Extract the (x, y) coordinate from the center of the cell holding the provided text.  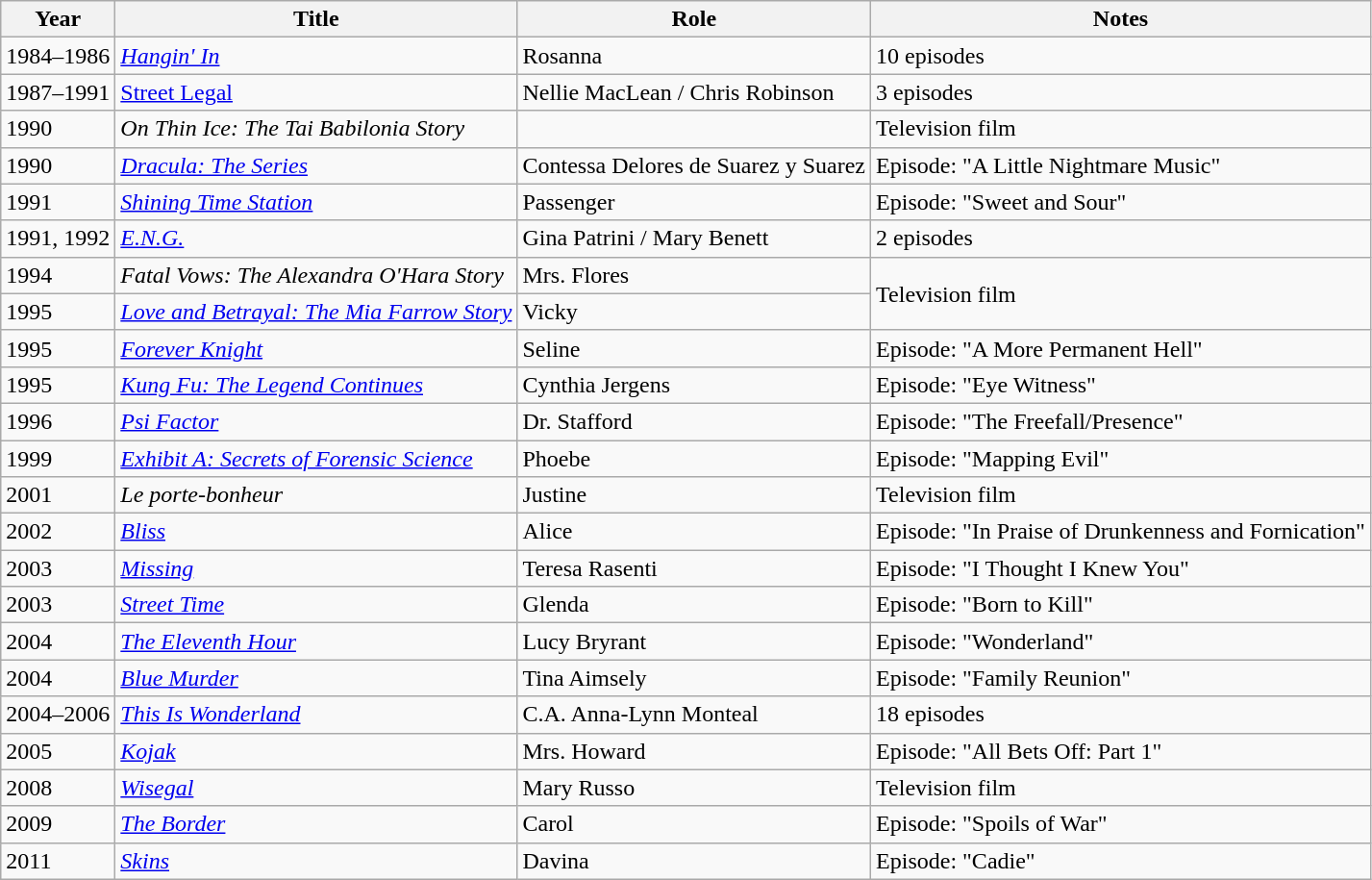
Blue Murder (316, 678)
Role (694, 19)
Episode: "All Bets Off: Part 1" (1121, 751)
Episode: "Cadie" (1121, 861)
Dracula: The Series (316, 165)
Phoebe (694, 459)
10 episodes (1121, 56)
Title (316, 19)
Seline (694, 348)
Exhibit A: Secrets of Forensic Science (316, 459)
Passenger (694, 202)
On Thin Ice: The Tai Babilonia Story (316, 129)
Street Legal (316, 92)
Episode: "In Praise of Drunkenness and Fornication" (1121, 532)
Kung Fu: The Legend Continues (316, 385)
Contessa Delores de Suarez y Suarez (694, 165)
Episode: "Born to Kill" (1121, 605)
2002 (58, 532)
Fatal Vows: The Alexandra O'Hara Story (316, 275)
Mrs. Howard (694, 751)
Lucy Bryrant (694, 641)
Hangin' In (316, 56)
Episode: "A More Permanent Hell" (1121, 348)
2005 (58, 751)
2001 (58, 495)
Tina Aimsely (694, 678)
Shining Time Station (316, 202)
Episode: "A Little Nightmare Music" (1121, 165)
Skins (316, 861)
Davina (694, 861)
Gina Patrini / Mary Benett (694, 239)
3 episodes (1121, 92)
Teresa Rasenti (694, 568)
C.A. Anna-Lynn Monteal (694, 715)
Le porte-bonheur (316, 495)
Forever Knight (316, 348)
1994 (58, 275)
1987–1991 (58, 92)
1996 (58, 421)
Year (58, 19)
Bliss (316, 532)
Episode: "Wonderland" (1121, 641)
This Is Wonderland (316, 715)
Episode: "Mapping Evil" (1121, 459)
2009 (58, 824)
Episode: "Spoils of War" (1121, 824)
Glenda (694, 605)
Carol (694, 824)
18 episodes (1121, 715)
1984–1986 (58, 56)
2011 (58, 861)
Dr. Stafford (694, 421)
Psi Factor (316, 421)
Mrs. Flores (694, 275)
Wisegal (316, 788)
Nellie MacLean / Chris Robinson (694, 92)
2008 (58, 788)
2 episodes (1121, 239)
Episode: "I Thought I Knew You" (1121, 568)
Justine (694, 495)
The Border (316, 824)
Missing (316, 568)
2004–2006 (58, 715)
Love and Betrayal: The Mia Farrow Story (316, 312)
1991, 1992 (58, 239)
Rosanna (694, 56)
Vicky (694, 312)
Alice (694, 532)
1991 (58, 202)
1999 (58, 459)
Episode: "Sweet and Sour" (1121, 202)
The Eleventh Hour (316, 641)
Episode: "The Freefall/Presence" (1121, 421)
Notes (1121, 19)
Cynthia Jergens (694, 385)
Mary Russo (694, 788)
Street Time (316, 605)
Episode: "Eye Witness" (1121, 385)
Episode: "Family Reunion" (1121, 678)
Kojak (316, 751)
E.N.G. (316, 239)
